From the cell containing the given text, extract its center point as (X, Y) coordinate. 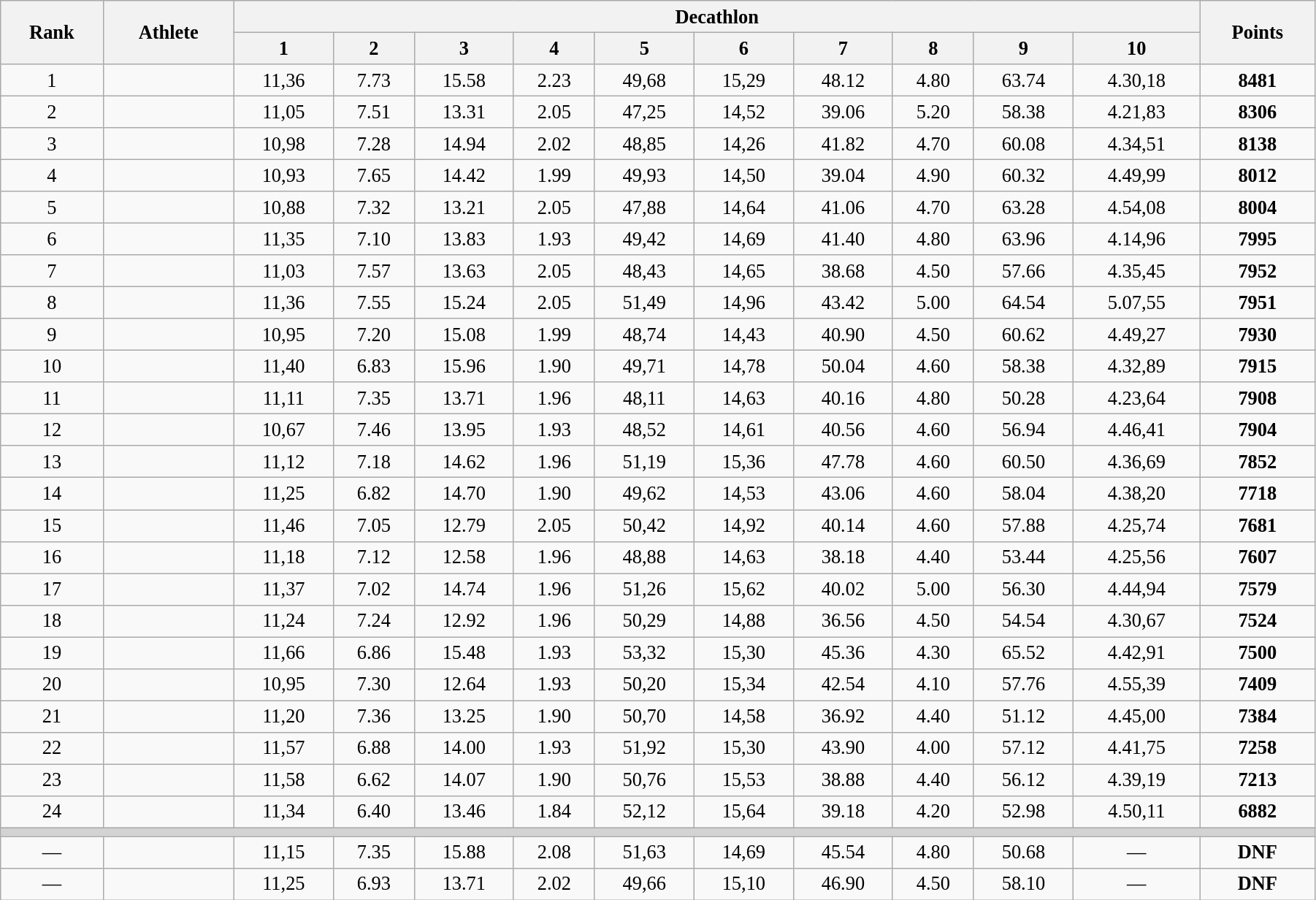
4.32,89 (1136, 366)
14,53 (743, 494)
48,85 (644, 144)
36.92 (843, 716)
7500 (1258, 652)
41.06 (843, 207)
4.49,27 (1136, 335)
14.94 (464, 144)
39.04 (843, 175)
50.68 (1023, 853)
15,29 (743, 80)
60.08 (1023, 144)
4.49,99 (1136, 175)
14.62 (464, 462)
57.66 (1023, 271)
4.54,08 (1136, 207)
51,19 (644, 462)
14,96 (743, 302)
11,37 (283, 589)
40.02 (843, 589)
10,98 (283, 144)
11,34 (283, 812)
11,57 (283, 748)
14,50 (743, 175)
7258 (1258, 748)
51.12 (1023, 716)
4.21,83 (1136, 112)
7409 (1258, 684)
4.44,94 (1136, 589)
7.32 (374, 207)
46.90 (843, 884)
14,92 (743, 525)
49,68 (644, 80)
4.00 (933, 748)
13 (52, 462)
60.50 (1023, 462)
7915 (1258, 366)
4.25,56 (1136, 557)
13.31 (464, 112)
19 (52, 652)
11,18 (283, 557)
38.88 (843, 779)
11,40 (283, 366)
8012 (1258, 175)
16 (52, 557)
57.88 (1023, 525)
4.30,67 (1136, 621)
Rank (52, 32)
10,67 (283, 430)
14,64 (743, 207)
7718 (1258, 494)
12.79 (464, 525)
56.94 (1023, 430)
50.28 (1023, 398)
50,76 (644, 779)
15,10 (743, 884)
13.95 (464, 430)
7.57 (374, 271)
6.40 (374, 812)
41.40 (843, 239)
14 (52, 494)
48,43 (644, 271)
43.90 (843, 748)
51,92 (644, 748)
51,26 (644, 589)
7579 (1258, 589)
14,52 (743, 112)
48.12 (843, 80)
7.05 (374, 525)
11,03 (283, 271)
Points (1258, 32)
40.14 (843, 525)
7908 (1258, 398)
53.44 (1023, 557)
40.90 (843, 335)
4.25,74 (1136, 525)
60.32 (1023, 175)
14,26 (743, 144)
15,62 (743, 589)
14.70 (464, 494)
11,46 (283, 525)
5.20 (933, 112)
11,24 (283, 621)
43.06 (843, 494)
47.78 (843, 462)
7951 (1258, 302)
Athlete (168, 32)
6.83 (374, 366)
24 (52, 812)
51,63 (644, 853)
7607 (1258, 557)
4.30 (933, 652)
11,35 (283, 239)
11,20 (283, 716)
4.50,11 (1136, 812)
39.18 (843, 812)
6.82 (374, 494)
48,88 (644, 557)
53,32 (644, 652)
7.30 (374, 684)
14,65 (743, 271)
10,88 (283, 207)
7930 (1258, 335)
17 (52, 589)
15.48 (464, 652)
4.14,96 (1136, 239)
64.54 (1023, 302)
4.35,45 (1136, 271)
21 (52, 716)
7.10 (374, 239)
11,11 (283, 398)
5.07,55 (1136, 302)
7.24 (374, 621)
7384 (1258, 716)
14,61 (743, 430)
57.76 (1023, 684)
15 (52, 525)
7524 (1258, 621)
63.74 (1023, 80)
8138 (1258, 144)
20 (52, 684)
7.28 (374, 144)
50,42 (644, 525)
42.54 (843, 684)
40.56 (843, 430)
41.82 (843, 144)
15,53 (743, 779)
11,66 (283, 652)
65.52 (1023, 652)
14.74 (464, 589)
58.10 (1023, 884)
15.88 (464, 853)
4.30,18 (1136, 80)
7.55 (374, 302)
15.08 (464, 335)
15.24 (464, 302)
14,43 (743, 335)
4.45,00 (1136, 716)
49,66 (644, 884)
Decathlon (717, 16)
50.04 (843, 366)
51,49 (644, 302)
50,70 (644, 716)
13.21 (464, 207)
7.02 (374, 589)
4.46,41 (1136, 430)
14.42 (464, 175)
4.34,51 (1136, 144)
4.23,64 (1136, 398)
7852 (1258, 462)
49,62 (644, 494)
4.20 (933, 812)
63.96 (1023, 239)
50,20 (644, 684)
14.00 (464, 748)
6.86 (374, 652)
47,88 (644, 207)
43.42 (843, 302)
7.51 (374, 112)
4.42,91 (1136, 652)
22 (52, 748)
2.23 (554, 80)
18 (52, 621)
8004 (1258, 207)
52.98 (1023, 812)
15,36 (743, 462)
8481 (1258, 80)
23 (52, 779)
14,58 (743, 716)
38.18 (843, 557)
54.54 (1023, 621)
4.36,69 (1136, 462)
7.12 (374, 557)
12.58 (464, 557)
11,12 (283, 462)
7.73 (374, 80)
7995 (1258, 239)
48,11 (644, 398)
36.56 (843, 621)
2.08 (554, 853)
11,15 (283, 853)
6.93 (374, 884)
45.54 (843, 853)
56.30 (1023, 589)
57.12 (1023, 748)
7.65 (374, 175)
49,71 (644, 366)
58.04 (1023, 494)
40.16 (843, 398)
4.90 (933, 175)
7904 (1258, 430)
47,25 (644, 112)
7.18 (374, 462)
7.46 (374, 430)
7.20 (374, 335)
48,74 (644, 335)
7681 (1258, 525)
4.41,75 (1136, 748)
48,52 (644, 430)
14,88 (743, 621)
7213 (1258, 779)
4.38,20 (1136, 494)
11,05 (283, 112)
15,64 (743, 812)
39.06 (843, 112)
11,58 (283, 779)
12 (52, 430)
60.62 (1023, 335)
45.36 (843, 652)
11 (52, 398)
38.68 (843, 271)
13.63 (464, 271)
49,93 (644, 175)
14.07 (464, 779)
7952 (1258, 271)
7.36 (374, 716)
12.64 (464, 684)
6882 (1258, 812)
4.55,39 (1136, 684)
15.96 (464, 366)
1.84 (554, 812)
6.88 (374, 748)
15.58 (464, 80)
15,34 (743, 684)
63.28 (1023, 207)
52,12 (644, 812)
4.10 (933, 684)
49,42 (644, 239)
4.39,19 (1136, 779)
10,93 (283, 175)
56.12 (1023, 779)
14,78 (743, 366)
50,29 (644, 621)
13.83 (464, 239)
8306 (1258, 112)
6.62 (374, 779)
13.46 (464, 812)
13.25 (464, 716)
12.92 (464, 621)
